Detect which cell encompasses the target text, then output its [x, y] center coordinate. 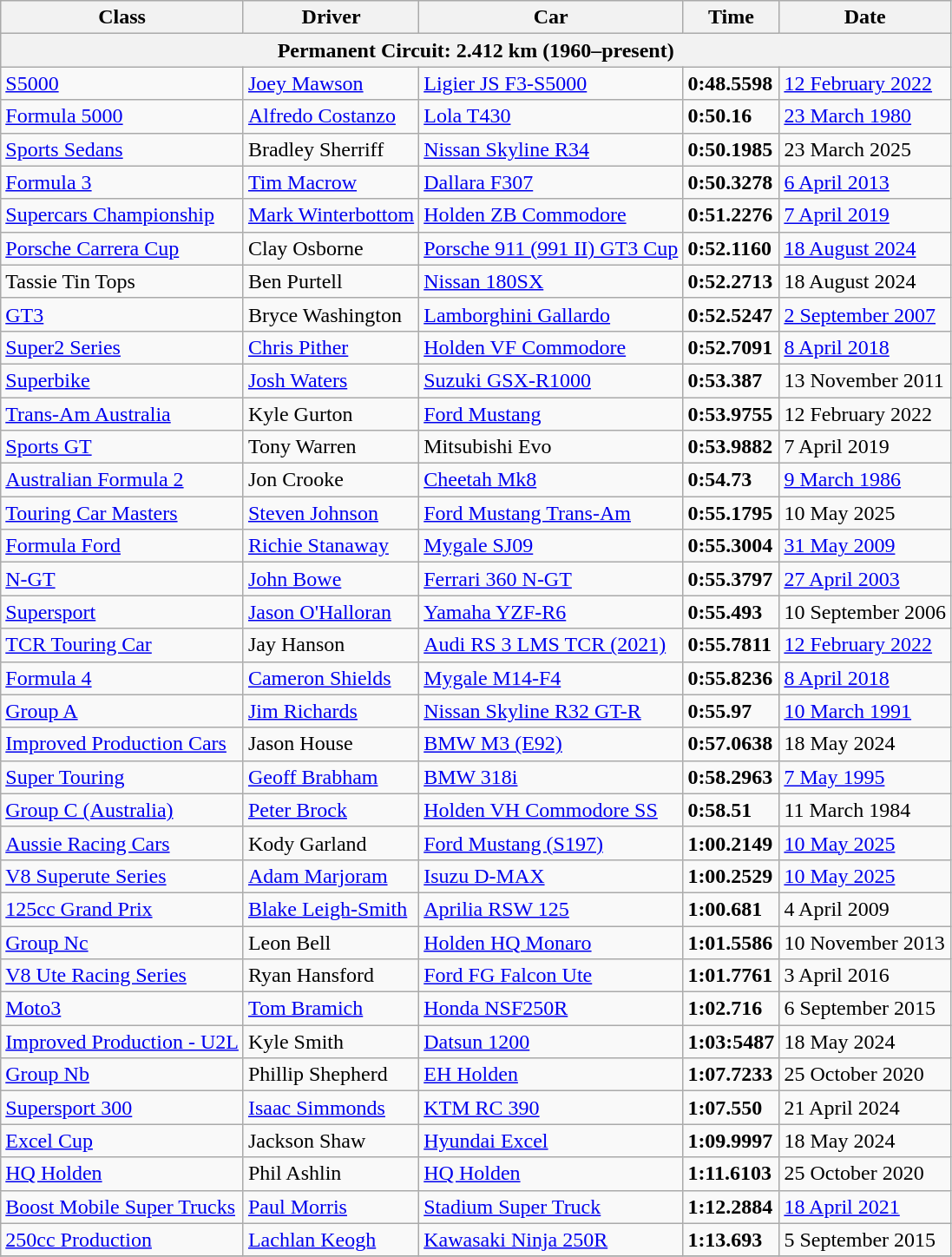
Mitsubishi Evo [551, 447]
Tony Warren [331, 447]
John Bowe [331, 579]
Mygale M14-F4 [551, 678]
7 May 1995 [865, 777]
Geoff Brabham [331, 777]
Josh Waters [331, 380]
Porsche Carrera Cup [122, 248]
Ford Mustang [551, 414]
Porsche 911 (991 II) GT3 Cup [551, 248]
0:55.97 [731, 711]
Ligier JS F3-S5000 [551, 83]
0:50.1985 [731, 149]
Permanent Circuit: 2.412 km (1960–present) [476, 50]
Richie Stanaway [331, 546]
Group C (Australia) [122, 810]
Jim Richards [331, 711]
Steven Johnson [331, 513]
0:48.5598 [731, 83]
Lola T430 [551, 116]
Super2 Series [122, 347]
0:52.2713 [731, 281]
Nissan Skyline R32 GT-R [551, 711]
Holden HQ Monaro [551, 942]
0:55.3797 [731, 579]
Cameron Shields [331, 678]
Jackson Shaw [331, 1141]
Touring Car Masters [122, 513]
KTM RC 390 [551, 1108]
1:00.2149 [731, 843]
0:50.16 [731, 116]
Group Nc [122, 942]
Jay Hanson [331, 645]
Class [122, 17]
Super Touring [122, 777]
0:55.3004 [731, 546]
0:52.5247 [731, 314]
0:53.387 [731, 380]
Formula 3 [122, 182]
Alfredo Costanzo [331, 116]
N-GT [122, 579]
Driver [331, 17]
11 March 1984 [865, 810]
Ben Purtell [331, 281]
10 March 1991 [865, 711]
0:55.1795 [731, 513]
Ryan Hansford [331, 976]
Holden VF Commodore [551, 347]
TCR Touring Car [122, 645]
Lamborghini Gallardo [551, 314]
6 September 2015 [865, 1009]
0:57.0638 [731, 744]
Supercars Championship [122, 215]
Sports GT [122, 447]
Superbike [122, 380]
Nissan 180SX [551, 281]
Time [731, 17]
Clay Osborne [331, 248]
Group Nb [122, 1075]
1:07.7233 [731, 1075]
Suzuki GSX-R1000 [551, 380]
Kody Garland [331, 843]
0:53.9755 [731, 414]
23 March 1980 [865, 116]
9 March 1986 [865, 480]
Yamaha YZF-R6 [551, 612]
23 March 2025 [865, 149]
1:00.681 [731, 909]
Bradley Sherriff [331, 149]
10 September 2006 [865, 612]
13 November 2011 [865, 380]
1:01.7761 [731, 976]
Aussie Racing Cars [122, 843]
1:09.9997 [731, 1141]
125cc Grand Prix [122, 909]
Aprilia RSW 125 [551, 909]
Kyle Smith [331, 1042]
0:58.2963 [731, 777]
Phillip Shepherd [331, 1075]
Improved Production - U2L [122, 1042]
Formula 5000 [122, 116]
Tim Macrow [331, 182]
31 May 2009 [865, 546]
0:52.7091 [731, 347]
0:50.3278 [731, 182]
Sports Sedans [122, 149]
Date [865, 17]
Supersport 300 [122, 1108]
Improved Production Cars [122, 744]
1:02.716 [731, 1009]
Supersport [122, 612]
Adam Marjoram [331, 876]
Isuzu D-MAX [551, 876]
Leon Bell [331, 942]
4 April 2009 [865, 909]
3 April 2016 [865, 976]
1:03:5487 [731, 1042]
250cc Production [122, 1240]
BMW 318i [551, 777]
Chris Pither [331, 347]
6 April 2013 [865, 182]
V8 Ute Racing Series [122, 976]
Kawasaki Ninja 250R [551, 1240]
Moto3 [122, 1009]
Nissan Skyline R34 [551, 149]
S5000 [122, 83]
Cheetah Mk8 [551, 480]
0:51.2276 [731, 215]
Trans-Am Australia [122, 414]
Tassie Tin Tops [122, 281]
27 April 2003 [865, 579]
0:55.493 [731, 612]
Boost Mobile Super Trucks [122, 1207]
Ford FG Falcon Ute [551, 976]
Holden ZB Commodore [551, 215]
0:55.7811 [731, 645]
Group A [122, 711]
21 April 2024 [865, 1108]
Datsun 1200 [551, 1042]
10 November 2013 [865, 942]
Mark Winterbottom [331, 215]
Jason O'Halloran [331, 612]
0:54.73 [731, 480]
1:01.5586 [731, 942]
Peter Brock [331, 810]
0:52.1160 [731, 248]
1:12.2884 [731, 1207]
EH Holden [551, 1075]
2 September 2007 [865, 314]
Jason House [331, 744]
Formula Ford [122, 546]
Lachlan Keogh [331, 1240]
Kyle Gurton [331, 414]
1:07.550 [731, 1108]
Stadium Super Truck [551, 1207]
Honda NSF250R [551, 1009]
Joey Mawson [331, 83]
18 April 2021 [865, 1207]
Phil Ashlin [331, 1174]
Blake Leigh-Smith [331, 909]
V8 Superute Series [122, 876]
Car [551, 17]
Holden VH Commodore SS [551, 810]
Jon Crooke [331, 480]
0:55.8236 [731, 678]
0:53.9882 [731, 447]
0:58.51 [731, 810]
Excel Cup [122, 1141]
1:00.2529 [731, 876]
1:11.6103 [731, 1174]
Ford Mustang Trans-Am [551, 513]
Formula 4 [122, 678]
BMW M3 (E92) [551, 744]
Australian Formula 2 [122, 480]
Isaac Simmonds [331, 1108]
Ferrari 360 N-GT [551, 579]
Ford Mustang (S197) [551, 843]
Hyundai Excel [551, 1141]
1:13.693 [731, 1240]
Mygale SJ09 [551, 546]
Dallara F307 [551, 182]
5 September 2015 [865, 1240]
Bryce Washington [331, 314]
Tom Bramich [331, 1009]
GT3 [122, 314]
Paul Morris [331, 1207]
Audi RS 3 LMS TCR (2021) [551, 645]
